Extract the (x, y) coordinate from the center of the cell holding the provided text.  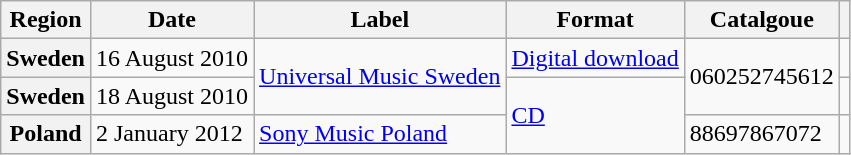
Label (380, 20)
Sony Music Poland (380, 134)
060252745612 (762, 77)
Catalgoue (762, 20)
16 August 2010 (172, 58)
18 August 2010 (172, 96)
Poland (46, 134)
Date (172, 20)
Universal Music Sweden (380, 77)
88697867072 (762, 134)
Format (595, 20)
2 January 2012 (172, 134)
Digital download (595, 58)
CD (595, 115)
Region (46, 20)
